Output the [X, Y] coordinate of the center of the cell containing the given text.  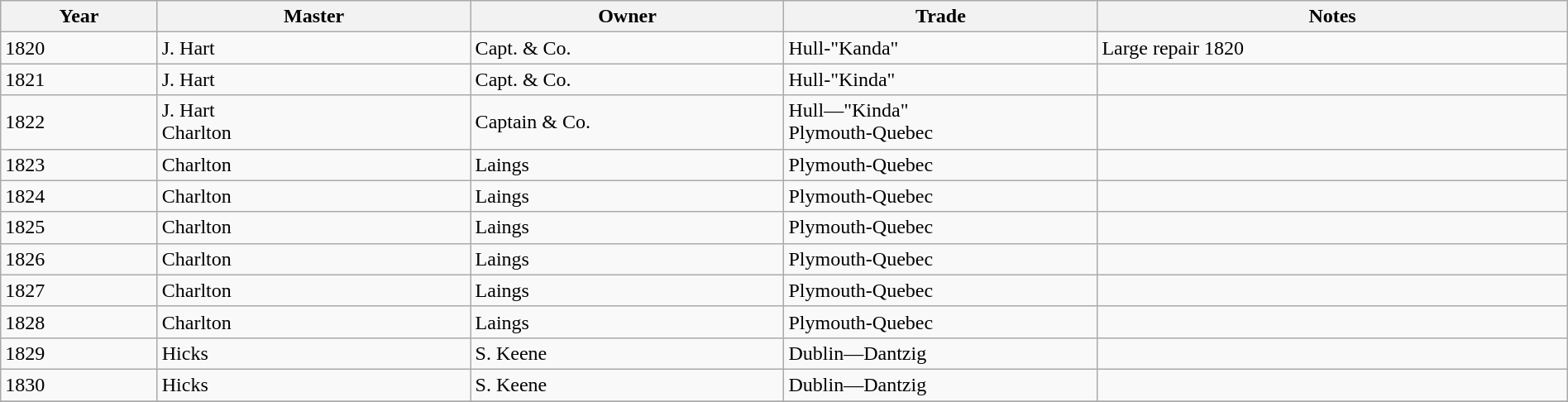
1826 [79, 259]
1825 [79, 227]
Hull—"Kinda"Plymouth-Quebec [941, 122]
J. HartCharlton [314, 122]
1828 [79, 322]
1822 [79, 122]
Year [79, 17]
Owner [627, 17]
Captain & Co. [627, 122]
1824 [79, 196]
1827 [79, 290]
Notes [1332, 17]
1830 [79, 385]
Large repair 1820 [1332, 48]
Master [314, 17]
Hull-"Kanda" [941, 48]
Trade [941, 17]
1829 [79, 353]
1821 [79, 79]
1820 [79, 48]
1823 [79, 165]
Hull-"Kinda" [941, 79]
